Find where the given text appears and provide that cell's center as [X, Y] coordinate. 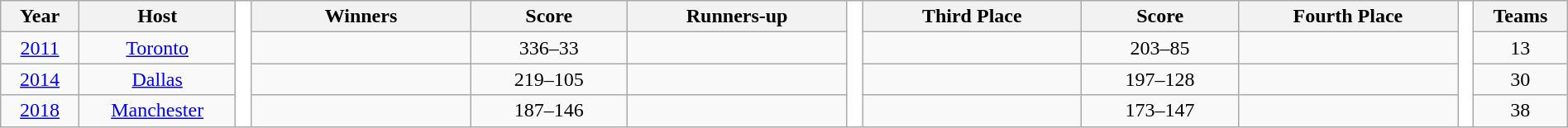
336–33 [549, 48]
203–85 [1159, 48]
219–105 [549, 79]
13 [1520, 48]
Dallas [157, 79]
Teams [1520, 17]
Year [40, 17]
187–146 [549, 111]
197–128 [1159, 79]
Toronto [157, 48]
2011 [40, 48]
30 [1520, 79]
2014 [40, 79]
173–147 [1159, 111]
Third Place [973, 17]
Runners-up [738, 17]
38 [1520, 111]
Manchester [157, 111]
2018 [40, 111]
Fourth Place [1348, 17]
Host [157, 17]
Winners [361, 17]
